Pinpoint the cell where the given text exists, returning its (X, Y) midpoint coordinate. 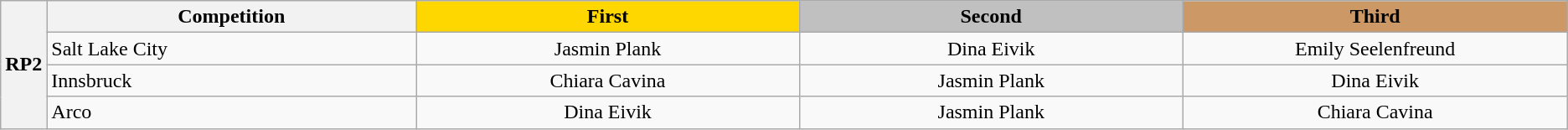
Arco (231, 112)
Innsbruck (231, 81)
First (608, 17)
Competition (231, 17)
Second (991, 17)
Emily Seelenfreund (1375, 49)
Third (1375, 17)
RP2 (23, 65)
Salt Lake City (231, 49)
